Extract the [X, Y] coordinate from the center of the cell holding the provided text.  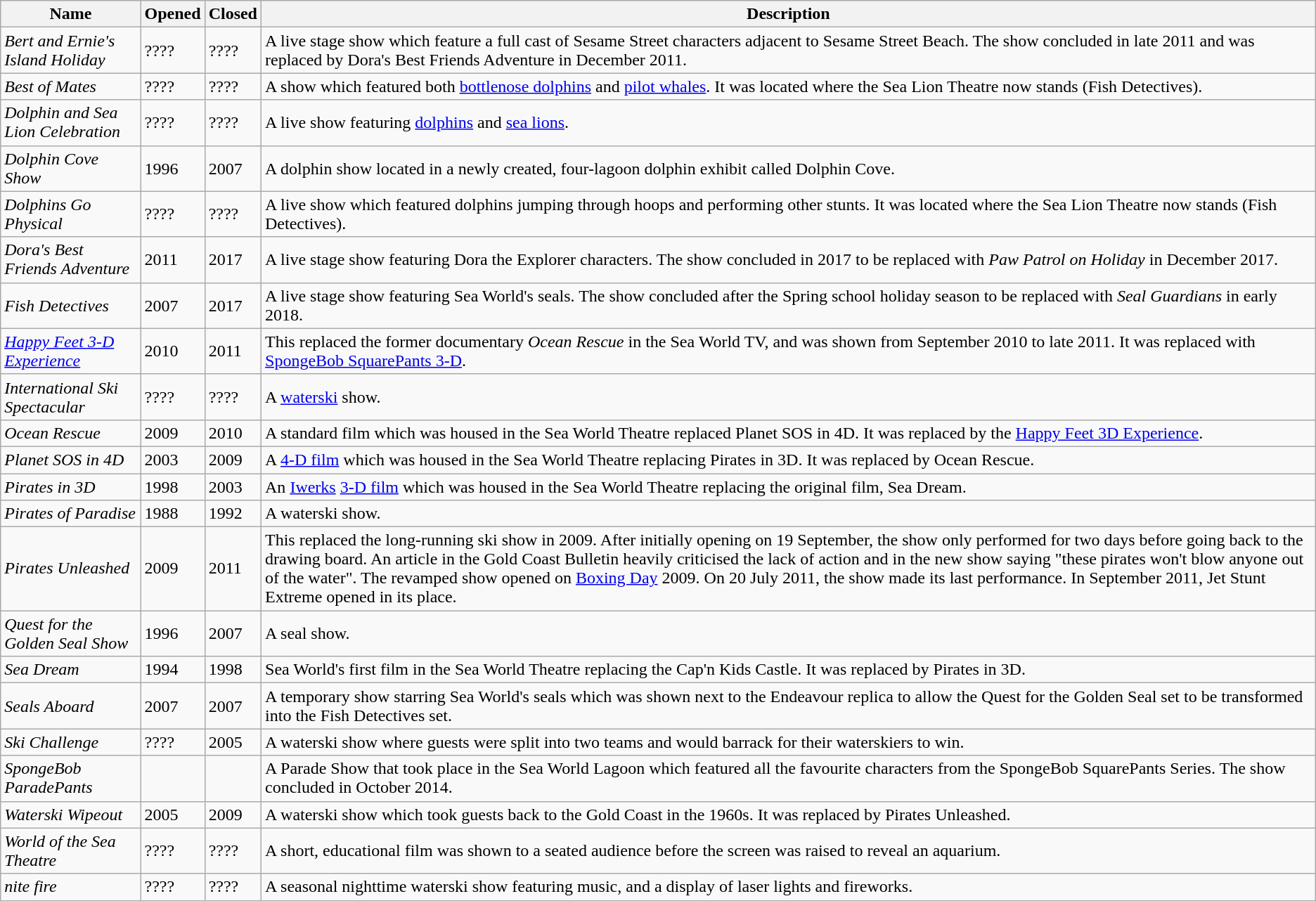
Name [70, 14]
World of the Sea Theatre [70, 850]
Ski Challenge [70, 742]
A live stage show featuring Dora the Explorer characters. The show concluded in 2017 to be replaced with Paw Patrol on Holiday in December 2017. [789, 260]
Fish Detectives [70, 305]
Description [789, 14]
1992 [233, 514]
1988 [173, 514]
SpongeBob ParadePants [70, 779]
A 4-D film which was housed in the Sea World Theatre replacing Pirates in 3D. It was replaced by Ocean Rescue. [789, 460]
Closed [233, 14]
A standard film which was housed in the Sea World Theatre replaced Planet SOS in 4D. It was replaced by the Happy Feet 3D Experience. [789, 433]
A live show featuring dolphins and sea lions. [789, 122]
Pirates of Paradise [70, 514]
1994 [173, 670]
Waterski Wipeout [70, 815]
A waterski show which took guests back to the Gold Coast in the 1960s. It was replaced by Pirates Unleashed. [789, 815]
Sea Dream [70, 670]
Ocean Rescue [70, 433]
Bert and Ernie's Island Holiday [70, 51]
Pirates Unleashed [70, 569]
A seasonal nighttime waterski show featuring music, and a display of laser lights and fireworks. [789, 887]
Planet SOS in 4D [70, 460]
nite fire [70, 887]
A dolphin show located in a newly created, four-lagoon dolphin exhibit called Dolphin Cove. [789, 169]
Dora's Best Friends Adventure [70, 260]
A short, educational film was shown to a seated audience before the screen was raised to reveal an aquarium. [789, 850]
A show which featured both bottlenose dolphins and pilot whales. It was located where the Sea Lion Theatre now stands (Fish Detectives). [789, 86]
Dolphin Cove Show [70, 169]
Sea World's first film in the Sea World Theatre replacing the Cap'n Kids Castle. It was replaced by Pirates in 3D. [789, 670]
Happy Feet 3-D Experience [70, 351]
Dolphins Go Physical [70, 214]
Dolphin and Sea Lion Celebration [70, 122]
Pirates in 3D [70, 487]
Seals Aboard [70, 706]
Quest for the Golden Seal Show [70, 634]
International Ski Spectacular [70, 396]
A waterski show where guests were split into two teams and would barrack for their waterskiers to win. [789, 742]
Opened [173, 14]
A seal show. [789, 634]
Best of Mates [70, 86]
An Iwerks 3-D film which was housed in the Sea World Theatre replacing the original film, Sea Dream. [789, 487]
